Pinpoint the cell where the given text exists, returning its (x, y) midpoint coordinate. 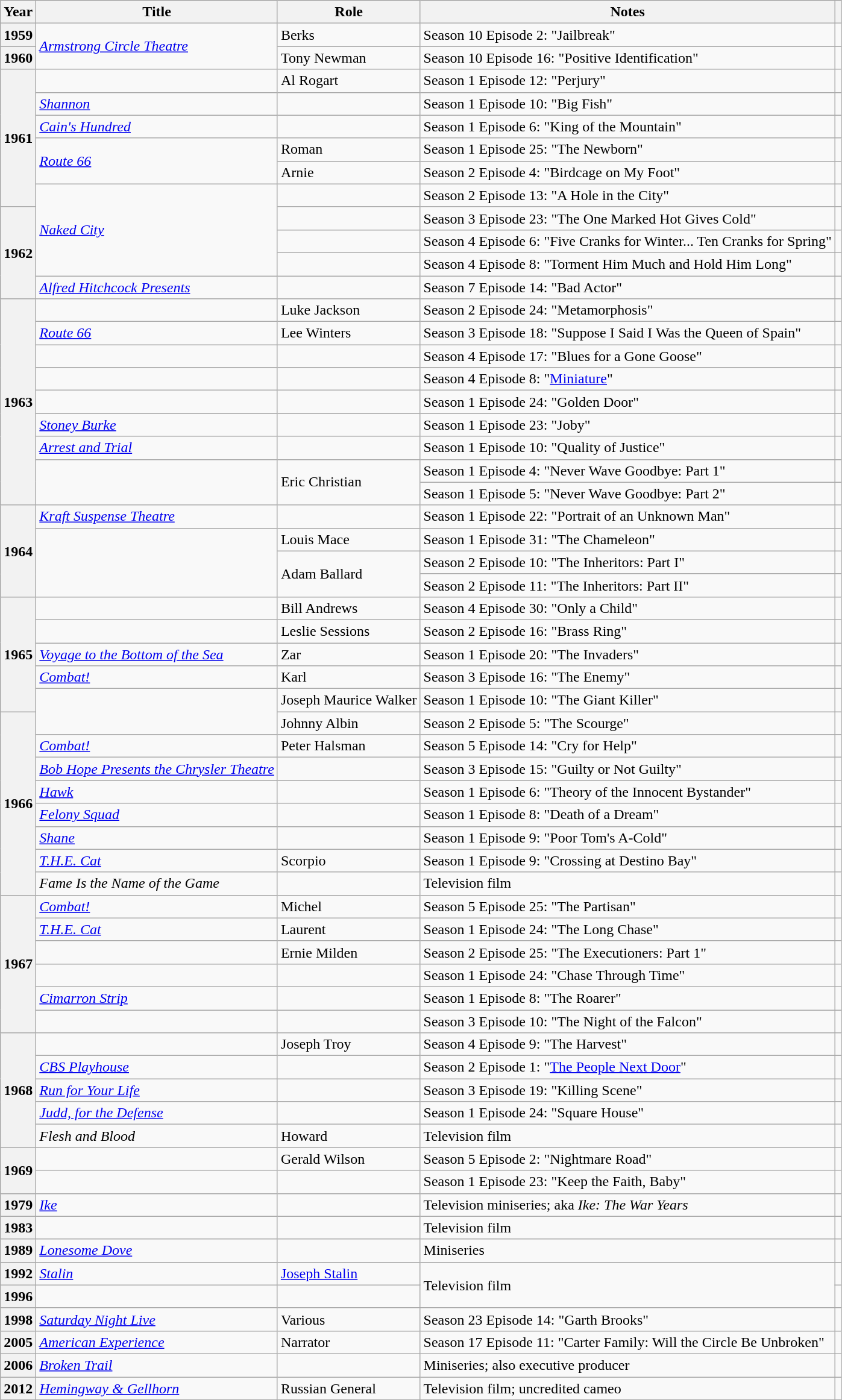
Kraft Suspense Theatre (157, 516)
Notes (627, 12)
Season 2 Episode 1: "The People Next Door" (627, 1067)
Run for Your Life (157, 1090)
1967 (18, 964)
Adam Ballard (348, 574)
1989 (18, 1251)
Leslie Sessions (348, 631)
1968 (18, 1090)
Season 7 Episode 14: "Bad Actor" (627, 287)
Season 4 Episode 30: "Only a Child" (627, 608)
Season 1 Episode 23: "Joby" (627, 425)
Year (18, 12)
Season 1 Episode 23: "Keep the Faith, Baby" (627, 1182)
Season 4 Episode 17: "Blues for a Gone Goose" (627, 356)
Season 1 Episode 6: "King of the Mountain" (627, 127)
Season 2 Episode 24: "Metamorphosis" (627, 310)
American Experience (157, 1342)
1966 (18, 803)
Role (348, 12)
Television film; uncredited cameo (627, 1388)
1963 (18, 403)
Cain's Hundred (157, 127)
Season 3 Episode 16: "The Enemy" (627, 677)
Stoney Burke (157, 425)
Season 1 Episode 31: "The Chameleon" (627, 539)
Season 10 Episode 16: "Positive Identification" (627, 58)
Season 3 Episode 23: "The One Marked Hot Gives Cold" (627, 218)
Season 3 Episode 18: "Suppose I Said I Was the Queen of Spain" (627, 333)
Season 3 Episode 19: "Killing Scene" (627, 1090)
Russian General (348, 1388)
1959 (18, 35)
Season 1 Episode 20: "The Invaders" (627, 654)
2006 (18, 1365)
Season 1 Episode 9: "Poor Tom's A-Cold" (627, 838)
Shannon (157, 104)
Broken Trail (157, 1365)
Flesh and Blood (157, 1136)
Lonesome Dove (157, 1251)
Cimarron Strip (157, 998)
Fame Is the Name of the Game (157, 884)
Season 10 Episode 2: "Jailbreak" (627, 35)
Television miniseries; aka Ike: The War Years (627, 1205)
CBS Playhouse (157, 1067)
Hawk (157, 792)
Season 2 Episode 11: "The Inheritors: Part II" (627, 585)
Laurent (348, 929)
2012 (18, 1388)
Arrest and Trial (157, 448)
Lee Winters (348, 333)
Karl (348, 677)
1979 (18, 1205)
Gerald Wilson (348, 1159)
Season 1 Episode 10: "Big Fish" (627, 104)
Luke Jackson (348, 310)
Naked City (157, 230)
Season 1 Episode 12: "Perjury" (627, 81)
Johnny Albin (348, 723)
Bill Andrews (348, 608)
Season 4 Episode 6: "Five Cranks for Winter... Ten Cranks for Spring" (627, 241)
Ernie Milden (348, 952)
Alfred Hitchcock Presents (157, 287)
Miniseries (627, 1251)
Season 1 Episode 9: "Crossing at Destino Bay" (627, 861)
Hemingway & Gellhorn (157, 1388)
Season 2 Episode 10: "The Inheritors: Part I" (627, 562)
Season 17 Episode 11: "Carter Family: Will the Circle Be Unbroken" (627, 1342)
Season 1 Episode 24: "Square House" (627, 1113)
Bob Hope Presents the Chrysler Theatre (157, 769)
Season 1 Episode 8: "The Roarer" (627, 998)
Season 1 Episode 5: "Never Wave Goodbye: Part 2" (627, 494)
Season 1 Episode 6: "Theory of the Innocent Bystander" (627, 792)
Season 4 Episode 8: "Miniature" (627, 379)
Season 1 Episode 25: "The Newborn" (627, 149)
Arnie (348, 172)
1992 (18, 1273)
Saturday Night Live (157, 1319)
Season 2 Episode 4: "Birdcage on My Foot" (627, 172)
Stalin (157, 1273)
Eric Christian (348, 482)
Season 4 Episode 9: "The Harvest" (627, 1044)
Season 4 Episode 8: "Torment Him Much and Hold Him Long" (627, 264)
Scorpio (348, 861)
Voyage to the Bottom of the Sea (157, 654)
Season 1 Episode 22: "Portrait of an Unknown Man" (627, 516)
Season 5 Episode 14: "Cry for Help" (627, 746)
Season 2 Episode 5: "The Scourge" (627, 723)
Season 3 Episode 10: "The Night of the Falcon" (627, 1022)
Joseph Stalin (348, 1273)
1983 (18, 1228)
Season 1 Episode 8: "Death of a Dream" (627, 815)
1965 (18, 654)
Miniseries; also executive producer (627, 1365)
Peter Halsman (348, 746)
Season 2 Episode 16: "Brass Ring" (627, 631)
Tony Newman (348, 58)
Ike (157, 1205)
1969 (18, 1170)
Joseph Maurice Walker (348, 700)
Howard (348, 1136)
Louis Mace (348, 539)
Berks (348, 35)
1960 (18, 58)
Joseph Troy (348, 1044)
Season 23 Episode 14: "Garth Brooks" (627, 1319)
Shane (157, 838)
Season 1 Episode 24: "The Long Chase" (627, 929)
Season 1 Episode 10: "Quality of Justice" (627, 448)
Season 1 Episode 24: "Golden Door" (627, 402)
1996 (18, 1296)
Armstrong Circle Theatre (157, 46)
Season 1 Episode 4: "Never Wave Goodbye: Part 1" (627, 471)
Season 5 Episode 25: "The Partisan" (627, 906)
1961 (18, 138)
Michel (348, 906)
Season 5 Episode 2: "Nightmare Road" (627, 1159)
Season 3 Episode 15: "Guilty or Not Guilty" (627, 769)
Al Rogart (348, 81)
Felony Squad (157, 815)
Season 2 Episode 25: "The Executioners: Part 1" (627, 952)
1964 (18, 551)
Zar (348, 654)
1962 (18, 253)
1998 (18, 1319)
Title (157, 12)
Judd, for the Defense (157, 1113)
Season 1 Episode 10: "The Giant Killer" (627, 700)
Various (348, 1319)
Narrator (348, 1342)
Season 1 Episode 24: "Chase Through Time" (627, 975)
Roman (348, 149)
2005 (18, 1342)
Season 2 Episode 13: "A Hole in the City" (627, 195)
